Return the [X, Y] coordinate for the center point of the cell that contains the specified text.  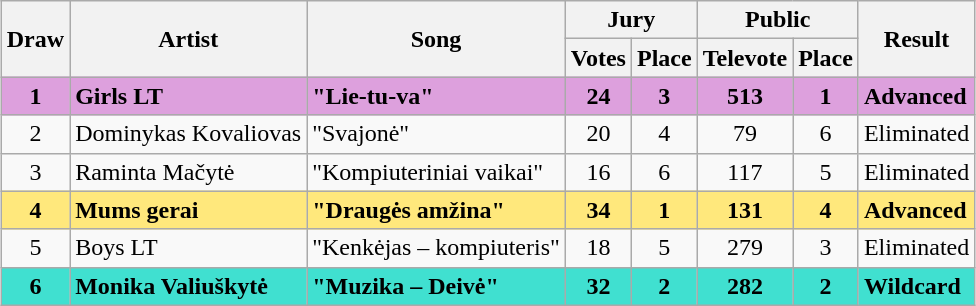
Wildcard [916, 286]
Result [916, 39]
Artist [188, 39]
"Lie-tu-va" [436, 96]
Votes [598, 58]
34 [598, 210]
"Draugės amžina" [436, 210]
Jury [631, 20]
Raminta Mačytė [188, 172]
Dominykas Kovaliovas [188, 134]
117 [744, 172]
24 [598, 96]
282 [744, 286]
Mums gerai [188, 210]
"Svajonė" [436, 134]
Public [778, 20]
Boys LT [188, 248]
Monika Valiuškytė [188, 286]
513 [744, 96]
"Kenkėjas – kompiuteris" [436, 248]
Televote [744, 58]
79 [744, 134]
18 [598, 248]
Draw [35, 39]
20 [598, 134]
16 [598, 172]
279 [744, 248]
131 [744, 210]
"Kompiuteriniai vaikai" [436, 172]
Girls LT [188, 96]
Song [436, 39]
"Muzika – Deivė" [436, 286]
32 [598, 286]
